For the text-containing cell, return its midpoint in (X, Y) coordinate format. 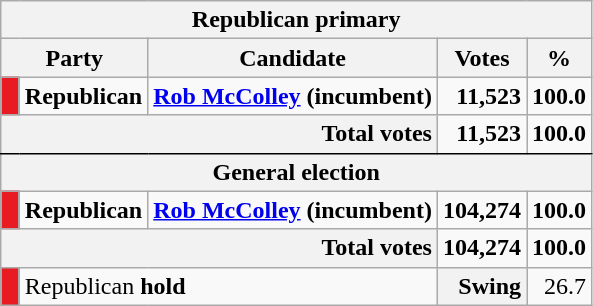
Candidate (293, 58)
Republican hold (228, 286)
Party (74, 58)
Republican primary (296, 20)
Swing (482, 286)
Votes (482, 58)
General election (296, 172)
26.7 (560, 286)
% (560, 58)
